Return the (X, Y) coordinate for the center point of the cell that contains the specified text.  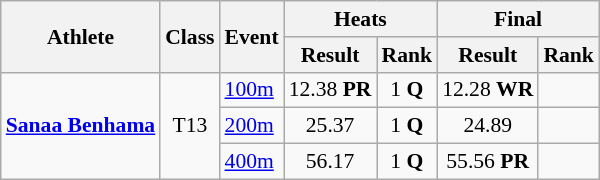
Class (190, 36)
Event (252, 36)
100m (252, 90)
56.17 (330, 162)
Athlete (80, 36)
Final (518, 19)
25.37 (330, 126)
24.89 (488, 126)
Sanaa Benhama (80, 126)
12.28 WR (488, 90)
400m (252, 162)
12.38 PR (330, 90)
Heats (360, 19)
55.56 PR (488, 162)
T13 (190, 126)
200m (252, 126)
